For the text-containing cell, return its midpoint in (x, y) coordinate format. 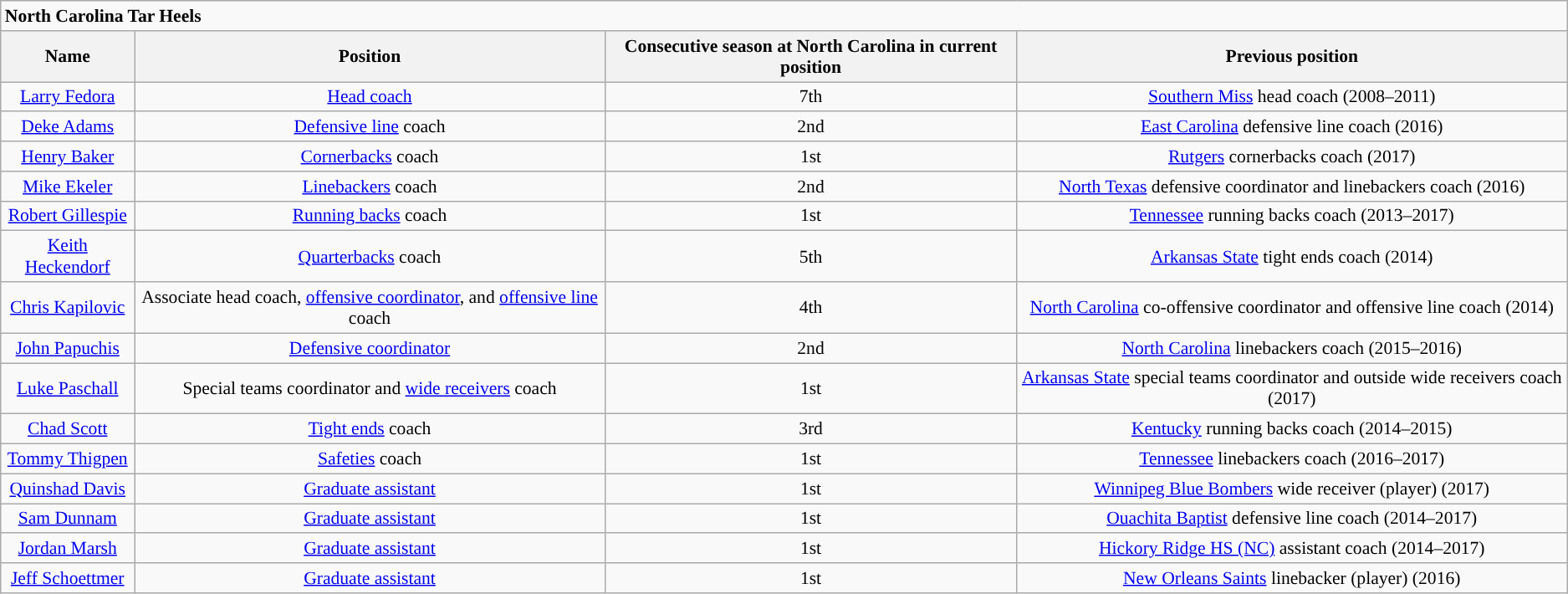
Chris Kapilovic (68, 308)
John Papuchis (68, 348)
Southern Miss head coach (2008–2011) (1292, 97)
Chad Scott (68, 429)
East Carolina defensive line coach (2016) (1292, 127)
Henry Baker (68, 156)
Special teams coordinator and wide receivers coach (370, 388)
3rd (810, 429)
Consecutive season at North Carolina in current position (810, 57)
Sam Dunnam (68, 519)
Larry Fedora (68, 97)
Defensive line coach (370, 127)
Mike Ekeler (68, 187)
Running backs coach (370, 216)
North Carolina linebackers coach (2015–2016) (1292, 348)
Deke Adams (68, 127)
Jordan Marsh (68, 549)
Previous position (1292, 57)
Robert Gillespie (68, 216)
Cornerbacks coach (370, 156)
Hickory Ridge HS (NC) assistant coach (2014–2017) (1292, 549)
Keith Heckendorf (68, 256)
Head coach (370, 97)
Name (68, 57)
North Carolina Tar Heels (784, 16)
Ouachita Baptist defensive line coach (2014–2017) (1292, 519)
Linebackers coach (370, 187)
7th (810, 97)
Rutgers cornerbacks coach (2017) (1292, 156)
Arkansas State special teams coordinator and outside wide receivers coach (2017) (1292, 388)
Quinshad Davis (68, 489)
5th (810, 256)
Tennessee running backs coach (2013–2017) (1292, 216)
Quarterbacks coach (370, 256)
Defensive coordinator (370, 348)
Luke Paschall (68, 388)
Position (370, 57)
Safeties coach (370, 459)
North Texas defensive coordinator and linebackers coach (2016) (1292, 187)
Associate head coach, offensive coordinator, and offensive line coach (370, 308)
North Carolina co-offensive coordinator and offensive line coach (2014) (1292, 308)
Arkansas State tight ends coach (2014) (1292, 256)
Tennessee linebackers coach (2016–2017) (1292, 459)
4th (810, 308)
Tommy Thigpen (68, 459)
Jeff Schoettmer (68, 578)
Tight ends coach (370, 429)
Kentucky running backs coach (2014–2015) (1292, 429)
Winnipeg Blue Bombers wide receiver (player) (2017) (1292, 489)
New Orleans Saints linebacker (player) (2016) (1292, 578)
